Return (X, Y) of the center of cell containing provided text 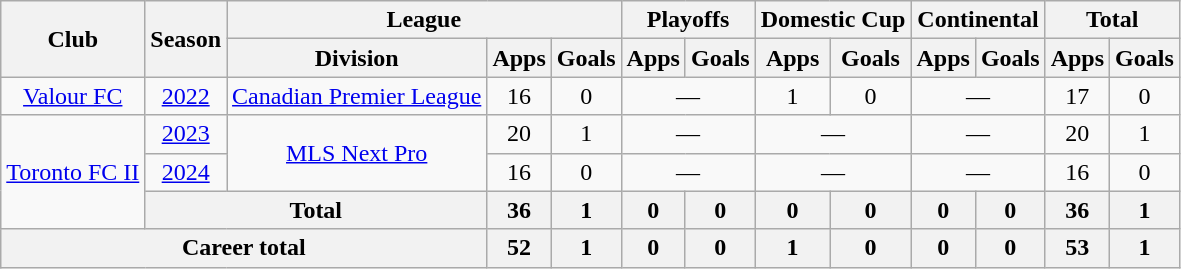
League (424, 20)
Division (357, 58)
Career total (244, 248)
2023 (186, 134)
MLS Next Pro (357, 153)
2024 (186, 172)
17 (1077, 96)
Domestic Cup (833, 20)
Playoffs (688, 20)
Club (73, 39)
52 (519, 248)
Valour FC (73, 96)
Canadian Premier League (357, 96)
53 (1077, 248)
Season (186, 39)
2022 (186, 96)
Toronto FC II (73, 172)
Continental (978, 20)
